Scan for the cell matching the given text and deliver its [x, y] coordinate at center. 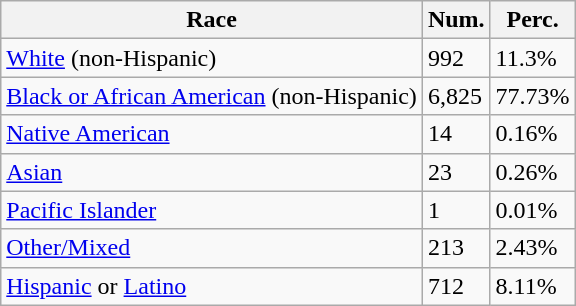
Perc. [532, 20]
14 [456, 134]
6,825 [456, 96]
2.43% [532, 248]
8.11% [532, 286]
0.16% [532, 134]
Black or African American (non-Hispanic) [212, 96]
Native American [212, 134]
1 [456, 210]
Pacific Islander [212, 210]
0.26% [532, 172]
992 [456, 58]
0.01% [532, 210]
213 [456, 248]
11.3% [532, 58]
712 [456, 286]
77.73% [532, 96]
Race [212, 20]
White (non-Hispanic) [212, 58]
Num. [456, 20]
23 [456, 172]
Hispanic or Latino [212, 286]
Other/Mixed [212, 248]
Asian [212, 172]
